Find where the given text appears and provide that cell's center as [X, Y] coordinate. 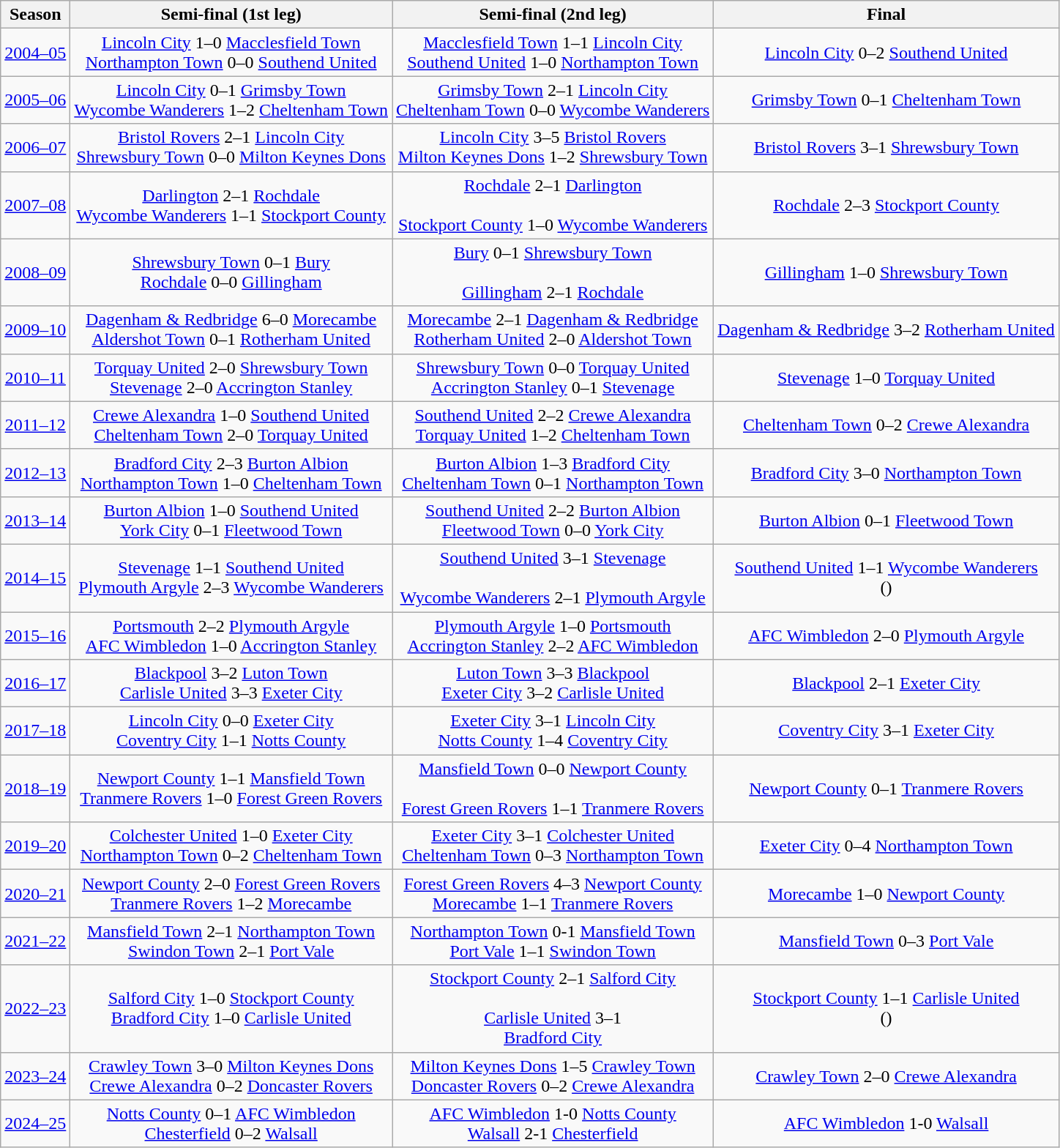
Grimsby Town 2–1 Lincoln CityCheltenham Town 0–0 Wycombe Wanderers [553, 100]
Exeter City 3–1 Lincoln CityNotts County 1–4 Coventry City [553, 731]
Southend United 3–1 Stevenage Wycombe Wanderers 2–1 Plymouth Argyle [553, 578]
Morecambe 1–0 Newport County [887, 893]
Lincoln City 0–2 Southend United [887, 53]
Gillingham 1–0 Shrewsbury Town [887, 272]
Season [35, 15]
Grimsby Town 0–1 Cheltenham Town [887, 100]
2015–16 [35, 635]
Bradford City 3–0 Northampton Town [887, 473]
2016–17 [35, 684]
2004–05 [35, 53]
Blackpool 3–2 Luton Town Carlisle United 3–3 Exeter City [231, 684]
2024–25 [35, 1123]
Final [887, 15]
2020–21 [35, 893]
Lincoln City 1–0 Macclesfield TownNorthampton Town 0–0 Southend United [231, 53]
Lincoln City 0–0 Exeter CityCoventry City 1–1 Notts County [231, 731]
Lincoln City 3–5 Bristol RoversMilton Keynes Dons 1–2 Shrewsbury Town [553, 148]
Notts County 0–1 AFC WimbledonChesterfield 0–2 Walsall [231, 1123]
AFC Wimbledon 2–0 Plymouth Argyle [887, 635]
2017–18 [35, 731]
Forest Green Rovers 4–3 Newport County Morecambe 1–1 Tranmere Rovers [553, 893]
2006–07 [35, 148]
Stockport County 1–1 Carlisle United () [887, 1009]
Morecambe 2–1 Dagenham & RedbridgeRotherham United 2–0 Aldershot Town [553, 329]
Milton Keynes Dons 1–5 Crawley Town Doncaster Rovers 0–2 Crewe Alexandra [553, 1076]
Shrewsbury Town 0–0 Torquay UnitedAccrington Stanley 0–1 Stevenage [553, 378]
2023–24 [35, 1076]
Newport County 0–1 Tranmere Rovers [887, 789]
Northampton Town 0-1 Mansfield TownPort Vale 1–1 Swindon Town [553, 942]
Shrewsbury Town 0–1 BuryRochdale 0–0 Gillingham [231, 272]
Bristol Rovers 2–1 Lincoln CityShrewsbury Town 0–0 Milton Keynes Dons [231, 148]
Torquay United 2–0 Shrewsbury TownStevenage 2–0 Accrington Stanley [231, 378]
Macclesfield Town 1–1 Lincoln CitySouthend United 1–0 Northampton Town [553, 53]
2009–10 [35, 329]
Salford City 1–0 Stockport CountyBradford City 1–0 Carlisle United [231, 1009]
2011–12 [35, 425]
Bristol Rovers 3–1 Shrewsbury Town [887, 148]
Mansfield Town 0–3 Port Vale [887, 942]
Southend United 2–2 Burton Albion Fleetwood Town 0–0 York City [553, 520]
Semi-final (2nd leg) [553, 15]
Bradford City 2–3 Burton Albion Northampton Town 1–0 Cheltenham Town [231, 473]
Mansfield Town 2–1 Northampton TownSwindon Town 2–1 Port Vale [231, 942]
AFC Wimbledon 1-0 Walsall [887, 1123]
2013–14 [35, 520]
Burton Albion 0–1 Fleetwood Town [887, 520]
Exeter City 3–1 Colchester UnitedCheltenham Town 0–3 Northampton Town [553, 846]
Southend United 2–2 Crewe AlexandraTorquay United 1–2 Cheltenham Town [553, 425]
Luton Town 3–3 Blackpool Exeter City 3–2 Carlisle United [553, 684]
Newport County 2–0 Forest Green RoversTranmere Rovers 1–2 Morecambe [231, 893]
2021–22 [35, 942]
2022–23 [35, 1009]
2012–13 [35, 473]
Exeter City 0–4 Northampton Town [887, 846]
Cheltenham Town 0–2 Crewe Alexandra [887, 425]
Blackpool 2–1 Exeter City [887, 684]
Dagenham & Redbridge 6–0 MorecambeAldershot Town 0–1 Rotherham United [231, 329]
Newport County 1–1 Mansfield TownTranmere Rovers 1–0 Forest Green Rovers [231, 789]
Stockport County 2–1 Salford CityCarlisle United 3–1 Bradford City [553, 1009]
Southend United 1–1 Wycombe Wanderers () [887, 578]
Crawley Town 2–0 Crewe Alexandra [887, 1076]
Dagenham & Redbridge 3–2 Rotherham United [887, 329]
Crawley Town 3–0 Milton Keynes Dons Crewe Alexandra 0–2 Doncaster Rovers [231, 1076]
Semi-final (1st leg) [231, 15]
AFC Wimbledon 1-0 Notts CountyWalsall 2-1 Chesterfield [553, 1123]
Rochdale 2–3 Stockport County [887, 205]
Darlington 2–1 RochdaleWycombe Wanderers 1–1 Stockport County [231, 205]
Lincoln City 0–1 Grimsby TownWycombe Wanderers 1–2 Cheltenham Town [231, 100]
2019–20 [35, 846]
Stevenage 1–1 Southend United Plymouth Argyle 2–3 Wycombe Wanderers [231, 578]
2005–06 [35, 100]
Burton Albion 1–0 Southend United York City 0–1 Fleetwood Town [231, 520]
Stevenage 1–0 Torquay United [887, 378]
Coventry City 3–1 Exeter City [887, 731]
Crewe Alexandra 1–0 Southend UnitedCheltenham Town 2–0 Torquay United [231, 425]
2010–11 [35, 378]
2014–15 [35, 578]
Mansfield Town 0–0 Newport CountyForest Green Rovers 1–1 Tranmere Rovers [553, 789]
Portsmouth 2–2 Plymouth Argyle AFC Wimbledon 1–0 Accrington Stanley [231, 635]
Colchester United 1–0 Exeter CityNorthampton Town 0–2 Cheltenham Town [231, 846]
Bury 0–1 Shrewsbury TownGillingham 2–1 Rochdale [553, 272]
Rochdale 2–1 DarlingtonStockport County 1–0 Wycombe Wanderers [553, 205]
Plymouth Argyle 1–0 Portsmouth Accrington Stanley 2–2 AFC Wimbledon [553, 635]
2007–08 [35, 205]
Burton Albion 1–3 Bradford City Cheltenham Town 0–1 Northampton Town [553, 473]
2018–19 [35, 789]
2008–09 [35, 272]
